Detect which cell encompasses the target text, then output its (x, y) center coordinate. 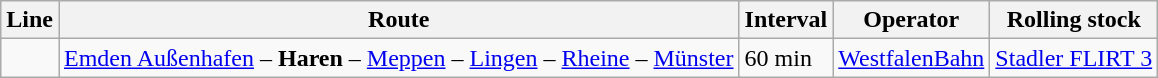
Stadler FLIRT 3 (1074, 58)
60 min (786, 58)
WestfalenBahn (912, 58)
Emden Außenhafen – Haren – Meppen – Lingen – Rheine – Münster (398, 58)
Interval (786, 20)
Line (30, 20)
Rolling stock (1074, 20)
Operator (912, 20)
Route (398, 20)
